From the cell containing the given text, extract its center point as [X, Y] coordinate. 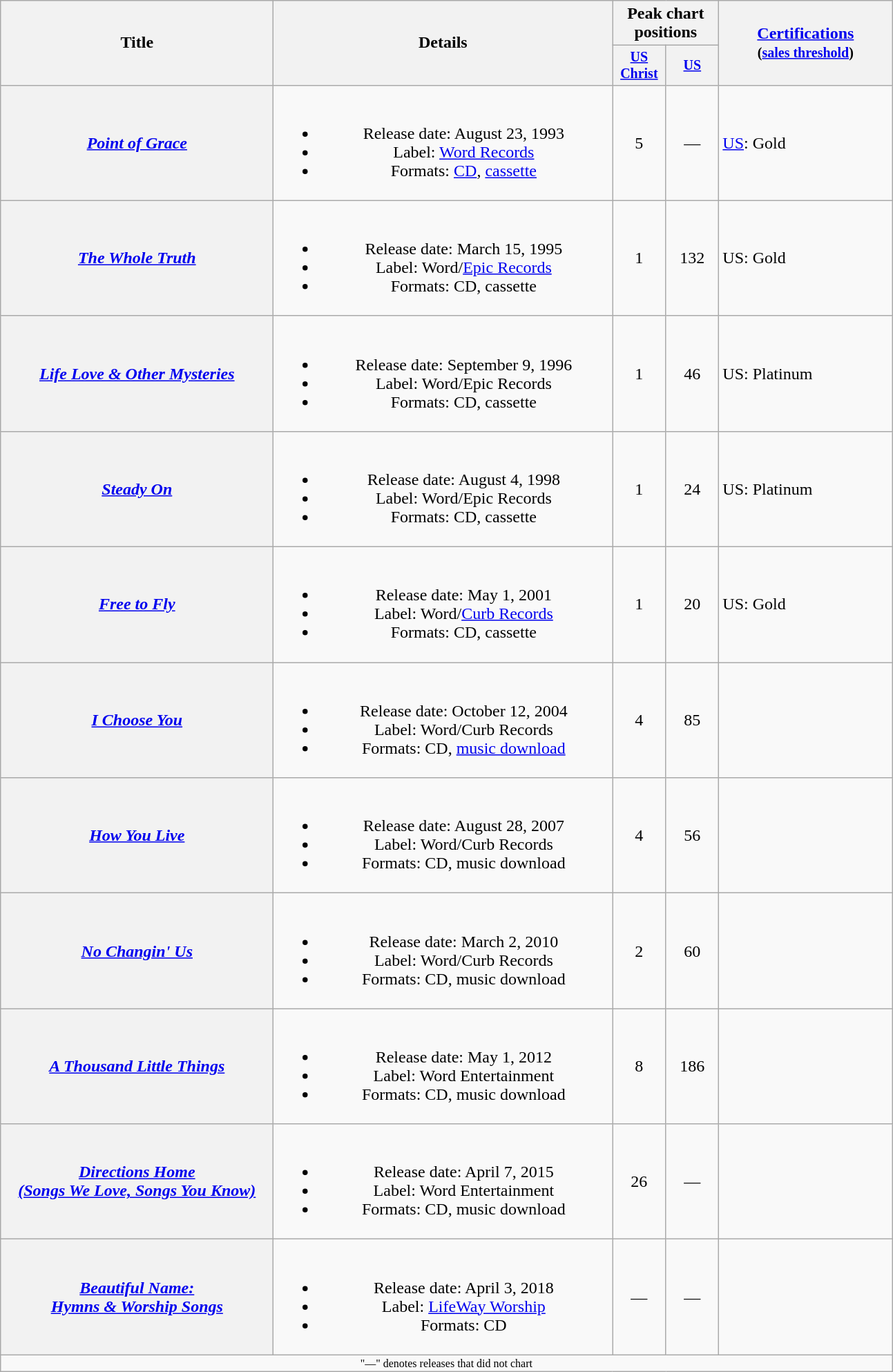
Certifications(sales threshold) [805, 43]
US Christ [640, 65]
No Changin' Us [137, 951]
Release date: August 23, 1993Label: Word RecordsFormats: CD, cassette [443, 142]
85 [692, 720]
Release date: March 15, 1995Label: Word/Epic RecordsFormats: CD, cassette [443, 258]
2 [640, 951]
Peak chartpositions [666, 23]
Release date: August 4, 1998Label: Word/Epic RecordsFormats: CD, cassette [443, 489]
5 [640, 142]
A Thousand Little Things [137, 1067]
Details [443, 43]
How You Live [137, 836]
186 [692, 1067]
Point of Grace [137, 142]
Directions Home(Songs We Love, Songs You Know) [137, 1181]
I Choose You [137, 720]
Release date: April 7, 2015Label: Word EntertainmentFormats: CD, music download [443, 1181]
Release date: August 28, 2007Label: Word/Curb RecordsFormats: CD, music download [443, 836]
Life Love & Other Mysteries [137, 373]
Release date: October 12, 2004Label: Word/Curb RecordsFormats: CD, music download [443, 720]
26 [640, 1181]
Release date: May 1, 2001Label: Word/Curb RecordsFormats: CD, cassette [443, 605]
60 [692, 951]
132 [692, 258]
Release date: April 3, 2018Label: LifeWay WorshipFormats: CD [443, 1297]
"—" denotes releases that did not chart [446, 1363]
Release date: March 2, 2010Label: Word/Curb RecordsFormats: CD, music download [443, 951]
Free to Fly [137, 605]
Title [137, 43]
Release date: May 1, 2012Label: Word EntertainmentFormats: CD, music download [443, 1067]
56 [692, 836]
The Whole Truth [137, 258]
20 [692, 605]
46 [692, 373]
US [692, 65]
Release date: September 9, 1996Label: Word/Epic RecordsFormats: CD, cassette [443, 373]
24 [692, 489]
Beautiful Name:Hymns & Worship Songs [137, 1297]
Steady On [137, 489]
8 [640, 1067]
